From the cell containing the given text, extract its center point as (X, Y) coordinate. 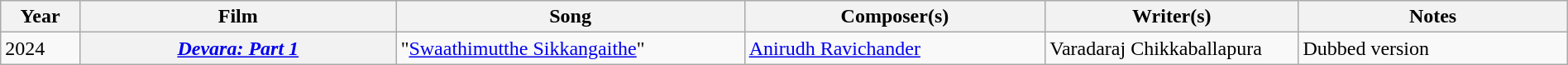
Year (41, 17)
Notes (1432, 17)
2024 (41, 48)
Varadaraj Chikkaballapura (1172, 48)
Devara: Part 1 (238, 48)
Film (238, 17)
Composer(s) (895, 17)
Anirudh Ravichander (895, 48)
"Swaathimutthe Sikkangaithe" (571, 48)
Dubbed version (1432, 48)
Song (571, 17)
Writer(s) (1172, 17)
